For the text-containing cell, return its midpoint in [X, Y] coordinate format. 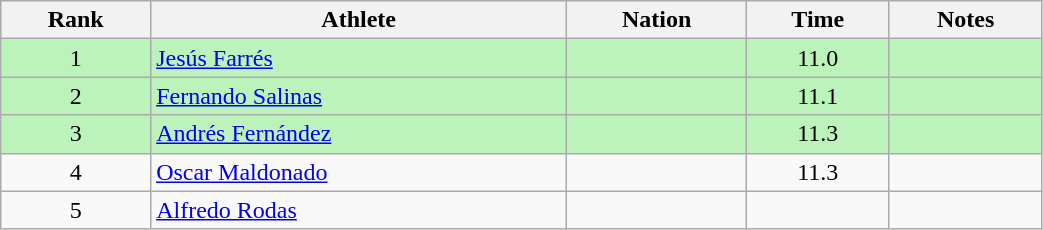
Andrés Fernández [359, 134]
2 [76, 96]
Alfredo Rodas [359, 210]
Time [818, 20]
Athlete [359, 20]
11.1 [818, 96]
Fernando Salinas [359, 96]
11.0 [818, 58]
Oscar Maldonado [359, 172]
Notes [966, 20]
4 [76, 172]
5 [76, 210]
1 [76, 58]
Jesús Farrés [359, 58]
Nation [657, 20]
Rank [76, 20]
3 [76, 134]
